From the cell containing the given text, extract its center point as [x, y] coordinate. 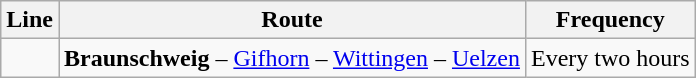
Line [30, 20]
Route [292, 20]
Frequency [610, 20]
Braunschweig – Gifhorn – Wittingen – Uelzen [292, 58]
Every two hours [610, 58]
